Provide the [X, Y] coordinate of the cell's center where the given text is located.  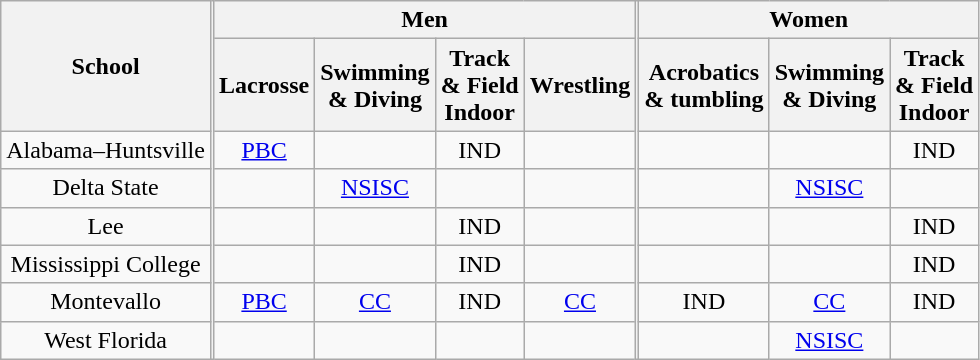
Men [424, 20]
Lacrosse [264, 85]
Alabama–Huntsville [106, 150]
Mississippi College [106, 264]
Women [809, 20]
West Florida [106, 340]
Wrestling [580, 85]
Montevallo [106, 302]
Acrobatics& tumbling [704, 85]
School [106, 66]
Delta State [106, 188]
Lee [106, 226]
